Return the [X, Y] coordinate for the center point of the cell that contains the specified text.  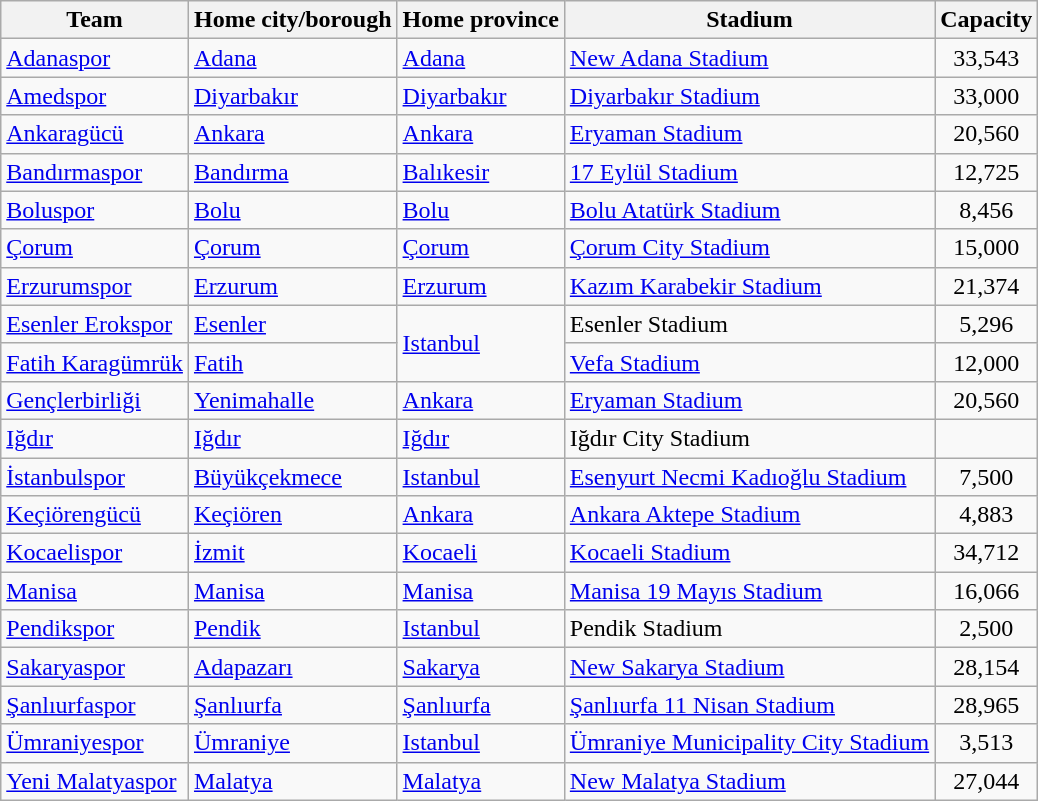
Ümraniye [292, 743]
Yenimahalle [292, 400]
Fatih Karagümrük [95, 362]
Kocaeli Stadium [749, 553]
Home province [480, 20]
Kazım Karabekir Stadium [749, 286]
33,543 [986, 58]
Diyarbakır Stadium [749, 96]
Gençlerbirliği [95, 400]
Keçiörengücü [95, 515]
Manisa 19 Mayıs Stadium [749, 591]
Büyükçekmece [292, 477]
17 Eylül Stadium [749, 172]
28,965 [986, 705]
Keçiören [292, 515]
Şanlıurfaspor [95, 705]
Fatih [292, 362]
Home city/borough [292, 20]
Şanlıurfa 11 Nisan Stadium [749, 705]
Bandırma [292, 172]
Ümraniyespor [95, 743]
15,000 [986, 248]
7,500 [986, 477]
Ankara Aktepe Stadium [749, 515]
3,513 [986, 743]
Esenler [292, 324]
New Adana Stadium [749, 58]
Yeni Malatyaspor [95, 781]
Vefa Stadium [749, 362]
Pendik [292, 629]
Team [95, 20]
İzmit [292, 553]
Ümraniye Municipality City Stadium [749, 743]
Sakarya [480, 667]
Capacity [986, 20]
12,000 [986, 362]
Erzurumspor [95, 286]
Kocaeli [480, 553]
Ankaragücü [95, 134]
Bandırmaspor [95, 172]
New Sakarya Stadium [749, 667]
2,500 [986, 629]
34,712 [986, 553]
8,456 [986, 210]
Amedspor [95, 96]
Bolu Atatürk Stadium [749, 210]
Boluspor [95, 210]
33,000 [986, 96]
16,066 [986, 591]
Iğdır City Stadium [749, 438]
Esenyurt Necmi Kadıoğlu Stadium [749, 477]
Çorum City Stadium [749, 248]
Adanaspor [95, 58]
Balıkesir [480, 172]
28,154 [986, 667]
Pendik Stadium [749, 629]
Esenler Erokspor [95, 324]
Kocaelispor [95, 553]
Pendikspor [95, 629]
5,296 [986, 324]
4,883 [986, 515]
Stadium [749, 20]
27,044 [986, 781]
21,374 [986, 286]
Esenler Stadium [749, 324]
Sakaryaspor [95, 667]
New Malatya Stadium [749, 781]
12,725 [986, 172]
İstanbulspor [95, 477]
Adapazarı [292, 667]
